Detect which cell encompasses the target text, then output its (x, y) center coordinate. 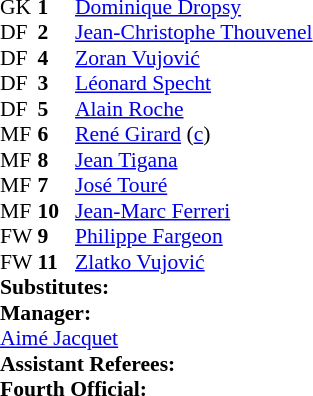
Philippe Fargeon (194, 237)
Jean-Marc Ferreri (194, 211)
Alain Roche (194, 109)
René Girard (c) (194, 135)
11 (57, 262)
Léonard Specht (194, 83)
Jean-Christophe Thouvenel (194, 33)
7 (57, 185)
Zlatko Vujović (194, 262)
8 (57, 160)
9 (57, 237)
3 (57, 83)
4 (57, 58)
Substitutes: (156, 287)
5 (57, 109)
José Touré (194, 185)
Jean Tigana (194, 160)
Manager: (156, 313)
2 (57, 33)
10 (57, 211)
Zoran Vujović (194, 58)
6 (57, 135)
